Output the [X, Y] coordinate of the center of the cell containing the given text.  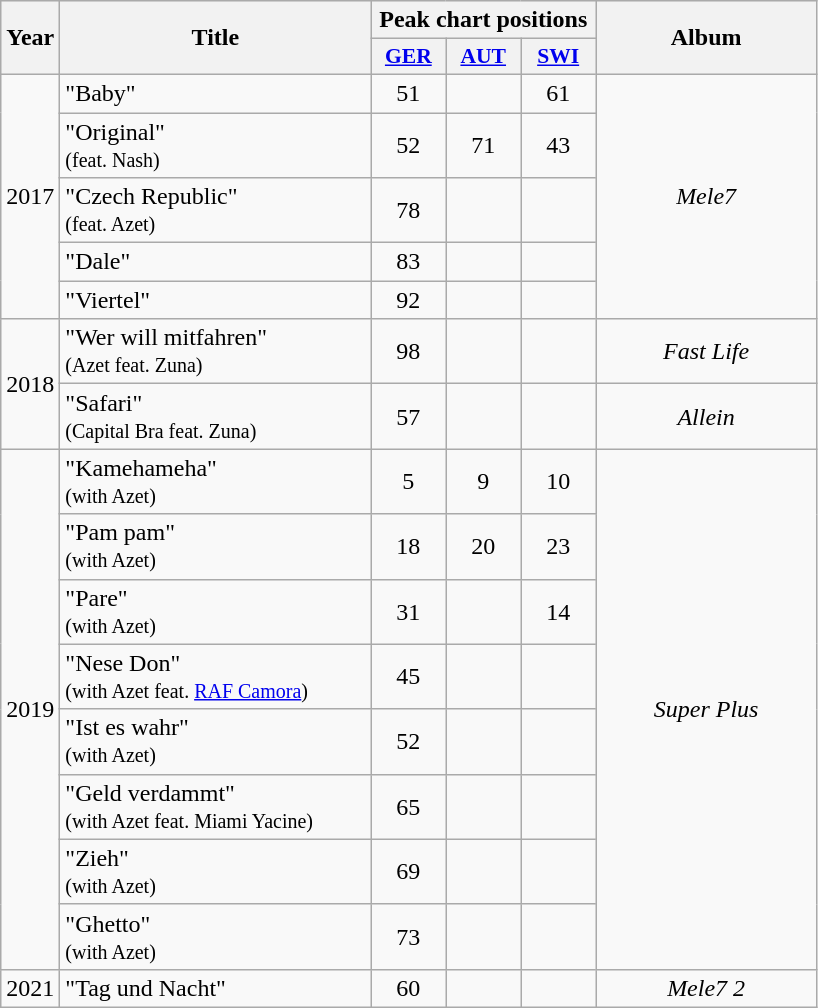
45 [408, 676]
Album [706, 38]
"Pare" (with Azet) [216, 612]
2021 [30, 988]
78 [408, 210]
Allein [706, 416]
20 [484, 546]
"Ist es wahr" (with Azet) [216, 742]
SWI [558, 57]
Year [30, 38]
Mele7 2 [706, 988]
Title [216, 38]
"Baby" [216, 93]
"Original" (feat. Nash) [216, 144]
"Tag und Nacht" [216, 988]
60 [408, 988]
10 [558, 482]
23 [558, 546]
2019 [30, 709]
Fast Life [706, 352]
61 [558, 93]
98 [408, 352]
"Dale" [216, 262]
92 [408, 300]
GER [408, 57]
5 [408, 482]
"Wer will mitfahren" (Azet feat. Zuna) [216, 352]
Super Plus [706, 709]
"Pam pam" (with Azet) [216, 546]
"Kamehameha" (with Azet) [216, 482]
"Czech Republic" (feat. Azet) [216, 210]
"Zieh" (with Azet) [216, 872]
"Ghetto" (with Azet) [216, 936]
9 [484, 482]
Mele7 [706, 196]
43 [558, 144]
69 [408, 872]
71 [484, 144]
"Nese Don" (with Azet feat. RAF Camora) [216, 676]
31 [408, 612]
57 [408, 416]
18 [408, 546]
2017 [30, 196]
"Safari" (Capital Bra feat. Zuna) [216, 416]
65 [408, 806]
2018 [30, 384]
Peak chart positions [484, 20]
AUT [484, 57]
51 [408, 93]
14 [558, 612]
"Viertel" [216, 300]
83 [408, 262]
"Geld verdammt" (with Azet feat. Miami Yacine) [216, 806]
73 [408, 936]
